Search for the cell housing the specified text and yield its [X, Y] center coordinate. 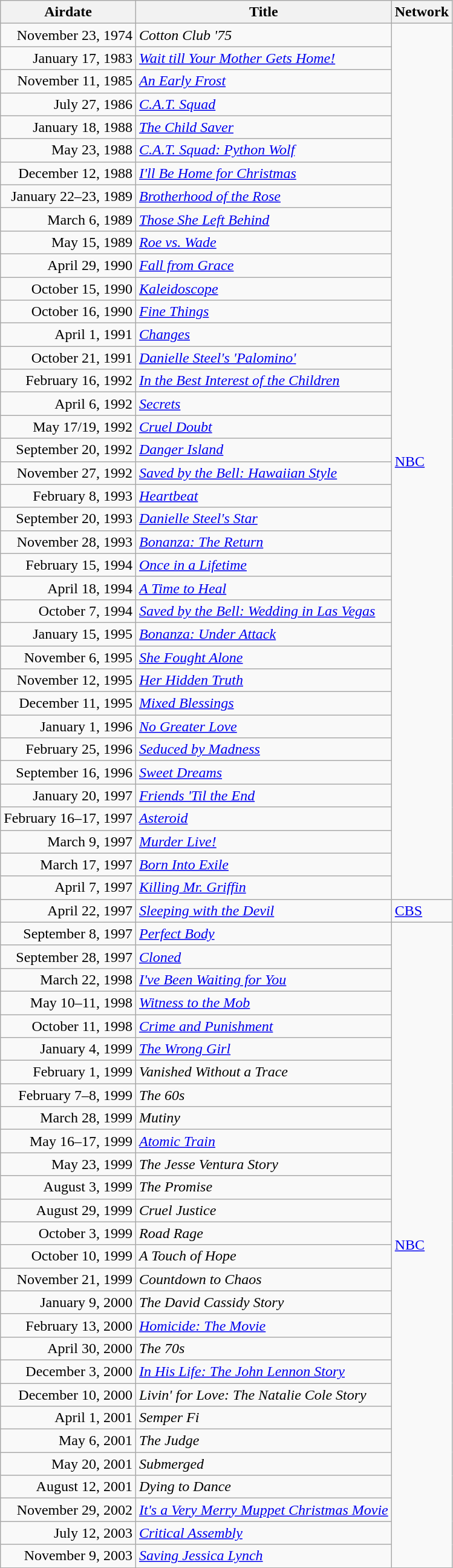
Cruel Doubt [264, 427]
In His Life: The John Lennon Story [264, 1371]
February 25, 1996 [68, 749]
November 27, 1992 [68, 473]
No Greater Love [264, 726]
I've Been Waiting for You [264, 980]
November 28, 1993 [68, 542]
July 27, 1986 [68, 104]
Fine Things [264, 312]
Mixed Blessings [264, 703]
Bonanza: The Return [264, 542]
Semper Fi [264, 1418]
May 23, 1999 [68, 1164]
Asteroid [264, 819]
The Jesse Ventura Story [264, 1164]
The 60s [264, 1095]
Vanished Without a Trace [264, 1072]
April 29, 1990 [68, 265]
Danielle Steel's Star [264, 519]
August 3, 1999 [68, 1187]
A Touch of Hope [264, 1256]
October 16, 1990 [68, 312]
April 1, 2001 [68, 1418]
Witness to the Mob [264, 1003]
May 20, 2001 [68, 1464]
December 12, 1988 [68, 173]
Saved by the Bell: Hawaiian Style [264, 473]
Airdate [68, 12]
November 23, 1974 [68, 35]
January 1, 1996 [68, 726]
Title [264, 12]
April 30, 2000 [68, 1348]
Dying to Dance [264, 1487]
January 20, 1997 [68, 796]
The Promise [264, 1187]
April 1, 1991 [68, 335]
October 10, 1999 [68, 1256]
Road Rage [264, 1233]
Livin' for Love: The Natalie Cole Story [264, 1394]
August 12, 2001 [68, 1487]
Critical Assembly [264, 1533]
Heartbeat [264, 496]
Cloned [264, 957]
August 29, 1999 [68, 1210]
February 1, 1999 [68, 1072]
December 11, 1995 [68, 703]
March 6, 1989 [68, 219]
October 15, 1990 [68, 289]
Killing Mr. Griffin [264, 888]
February 16, 1992 [68, 381]
Murder Live! [264, 842]
Cruel Justice [264, 1210]
Homicide: The Movie [264, 1325]
July 12, 2003 [68, 1533]
September 8, 1997 [68, 934]
The 70s [264, 1348]
November 29, 2002 [68, 1510]
Submerged [264, 1464]
Sleeping with the Devil [264, 911]
Saved by the Bell: Wedding in Las Vegas [264, 611]
Wait till Your Mother Gets Home! [264, 58]
January 15, 1995 [68, 634]
CBS [422, 911]
December 10, 2000 [68, 1394]
April 6, 1992 [68, 404]
February 15, 1994 [68, 565]
January 18, 1988 [68, 127]
The David Cassidy Story [264, 1302]
Kaleidoscope [264, 289]
Perfect Body [264, 934]
C.A.T. Squad [264, 104]
March 22, 1998 [68, 980]
Danielle Steel's 'Palomino' [264, 358]
Born Into Exile [264, 865]
September 28, 1997 [68, 957]
March 17, 1997 [68, 865]
February 8, 1993 [68, 496]
October 3, 1999 [68, 1233]
May 6, 2001 [68, 1441]
December 3, 2000 [68, 1371]
Seduced by Madness [264, 749]
May 15, 1989 [68, 242]
Crime and Punishment [264, 1026]
Saving Jessica Lynch [264, 1556]
Fall from Grace [264, 265]
The Wrong Girl [264, 1049]
Her Hidden Truth [264, 680]
May 16–17, 1999 [68, 1141]
Once in a Lifetime [264, 565]
May 17/19, 1992 [68, 427]
Secrets [264, 404]
February 13, 2000 [68, 1325]
Danger Island [264, 450]
February 16–17, 1997 [68, 819]
The Judge [264, 1441]
September 16, 1996 [68, 772]
Bonanza: Under Attack [264, 634]
Cotton Club '75 [264, 35]
An Early Frost [264, 81]
C.A.T. Squad: Python Wolf [264, 150]
January 4, 1999 [68, 1049]
March 9, 1997 [68, 842]
November 21, 1999 [68, 1279]
Roe vs. Wade [264, 242]
I'll Be Home for Christmas [264, 173]
November 6, 1995 [68, 657]
October 7, 1994 [68, 611]
A Time to Heal [264, 588]
February 7–8, 1999 [68, 1095]
January 9, 2000 [68, 1302]
January 17, 1983 [68, 58]
Countdown to Chaos [264, 1279]
It's a Very Merry Muppet Christmas Movie [264, 1510]
November 11, 1985 [68, 81]
In the Best Interest of the Children [264, 381]
May 10–11, 1998 [68, 1003]
September 20, 1993 [68, 519]
September 20, 1992 [68, 450]
Sweet Dreams [264, 772]
May 23, 1988 [68, 150]
Atomic Train [264, 1141]
October 21, 1991 [68, 358]
Brotherhood of the Rose [264, 196]
Those She Left Behind [264, 219]
March 28, 1999 [68, 1118]
November 12, 1995 [68, 680]
January 22–23, 1989 [68, 196]
April 18, 1994 [68, 588]
April 7, 1997 [68, 888]
October 11, 1998 [68, 1026]
Mutiny [264, 1118]
April 22, 1997 [68, 911]
The Child Saver [264, 127]
She Fought Alone [264, 657]
Friends 'Til the End [264, 796]
November 9, 2003 [68, 1556]
Network [422, 12]
Changes [264, 335]
